Find where the given text appears and provide that cell's center as (x, y) coordinate. 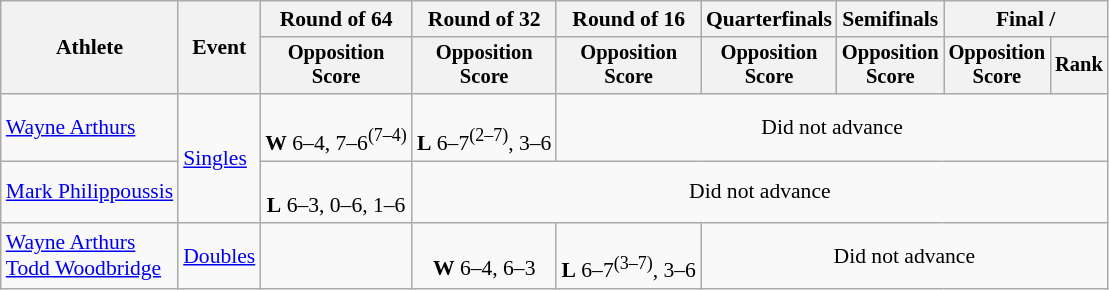
Wayne ArthursTodd Woodbridge (90, 256)
Event (219, 48)
Athlete (90, 48)
L 6–7(2–7), 3–6 (484, 128)
Final / (1026, 19)
L 6–3, 0–6, 1–6 (336, 192)
Semifinals (890, 19)
W 6–4, 7–6(7–4) (336, 128)
Quarterfinals (769, 19)
Round of 32 (484, 19)
Wayne Arthurs (90, 128)
L 6–7(3–7), 3–6 (628, 256)
Round of 16 (628, 19)
Rank (1079, 66)
Doubles (219, 256)
Singles (219, 158)
Mark Philippoussis (90, 192)
W 6–4, 6–3 (484, 256)
Round of 64 (336, 19)
